Pinpoint the cell where the given text exists, returning its (X, Y) midpoint coordinate. 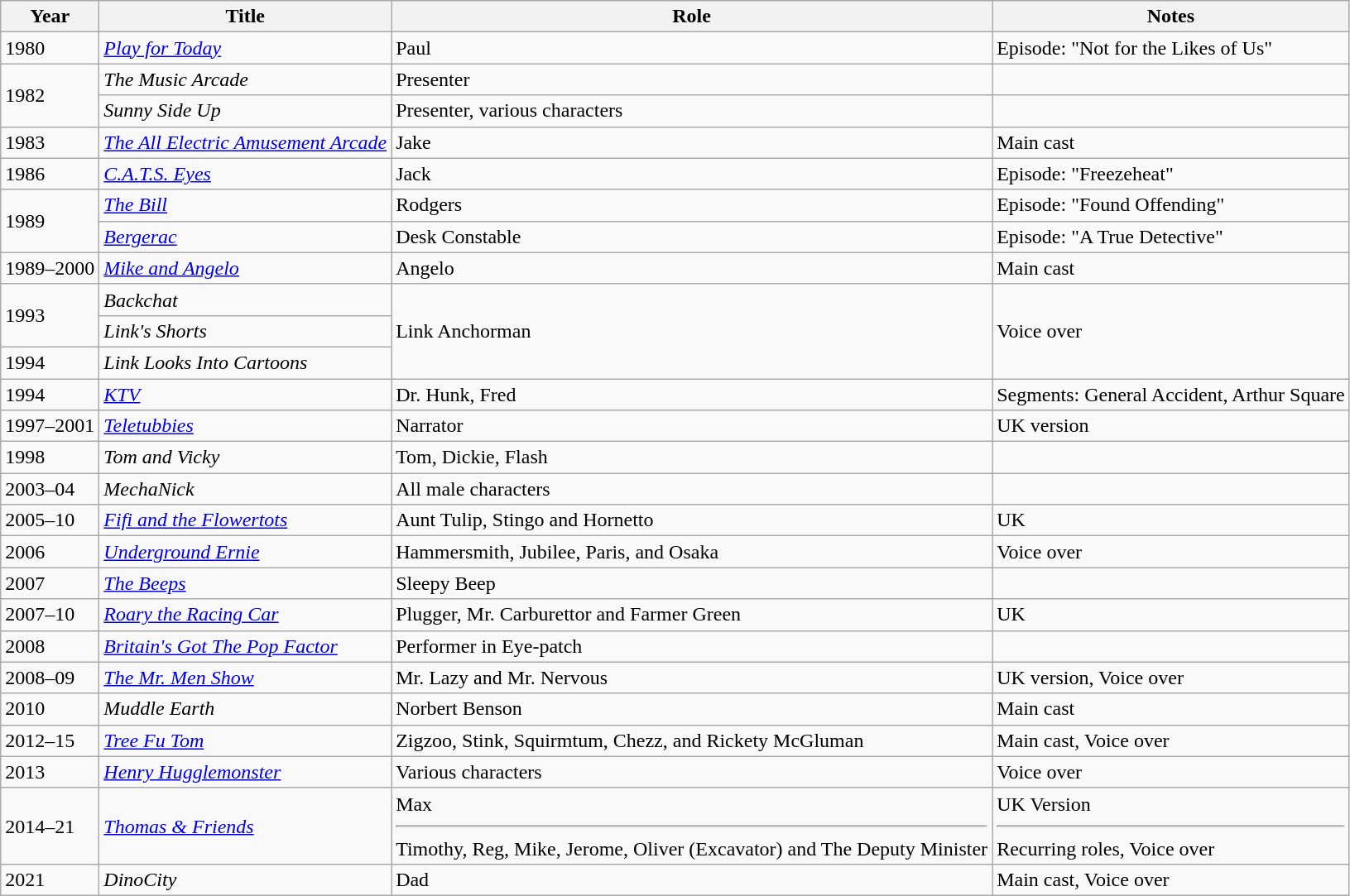
Aunt Tulip, Stingo and Hornetto (692, 520)
Britain's Got The Pop Factor (245, 646)
Mr. Lazy and Mr. Nervous (692, 678)
2006 (50, 552)
2013 (50, 772)
Henry Hugglemonster (245, 772)
The Music Arcade (245, 79)
Plugger, Mr. Carburettor and Farmer Green (692, 615)
Presenter, various characters (692, 111)
Dr. Hunk, Fred (692, 395)
2014–21 (50, 826)
2010 (50, 709)
1989–2000 (50, 268)
Role (692, 17)
Presenter (692, 79)
2012–15 (50, 740)
Muddle Earth (245, 709)
Performer in Eye-patch (692, 646)
Bergerac (245, 237)
Hammersmith, Jubilee, Paris, and Osaka (692, 552)
Paul (692, 48)
The Bill (245, 205)
KTV (245, 395)
Title (245, 17)
Dad (692, 879)
Notes (1171, 17)
Narrator (692, 426)
The Beeps (245, 583)
Tom and Vicky (245, 458)
1998 (50, 458)
2007–10 (50, 615)
1983 (50, 142)
2005–10 (50, 520)
Roary the Racing Car (245, 615)
Sunny Side Up (245, 111)
2007 (50, 583)
DinoCity (245, 879)
Desk Constable (692, 237)
1982 (50, 95)
Year (50, 17)
Norbert Benson (692, 709)
The Mr. Men Show (245, 678)
C.A.T.S. Eyes (245, 174)
Episode: "Not for the Likes of Us" (1171, 48)
Episode: "A True Detective" (1171, 237)
Sleepy Beep (692, 583)
Backchat (245, 299)
UK version, Voice over (1171, 678)
Underground Ernie (245, 552)
Angelo (692, 268)
2008–09 (50, 678)
2003–04 (50, 489)
Episode: "Freezeheat" (1171, 174)
Mike and Angelo (245, 268)
1980 (50, 48)
Teletubbies (245, 426)
1986 (50, 174)
Link's Shorts (245, 331)
Rodgers (692, 205)
Various characters (692, 772)
2021 (50, 879)
Fifi and the Flowertots (245, 520)
Max Timothy, Reg, Mike, Jerome, Oliver (Excavator) and The Deputy Minister (692, 826)
Tree Fu Tom (245, 740)
Link Looks Into Cartoons (245, 362)
UK version (1171, 426)
1989 (50, 221)
1997–2001 (50, 426)
Link Anchorman (692, 331)
UK Version Recurring roles, Voice over (1171, 826)
Play for Today (245, 48)
MechaNick (245, 489)
Jake (692, 142)
Thomas & Friends (245, 826)
Episode: "Found Offending" (1171, 205)
Zigzoo, Stink, Squirmtum, Chezz, and Rickety McGluman (692, 740)
Segments: General Accident, Arthur Square (1171, 395)
1993 (50, 315)
All male characters (692, 489)
2008 (50, 646)
Tom, Dickie, Flash (692, 458)
Jack (692, 174)
The All Electric Amusement Arcade (245, 142)
